Provide the (X, Y) coordinate of the cell's center where the given text is located.  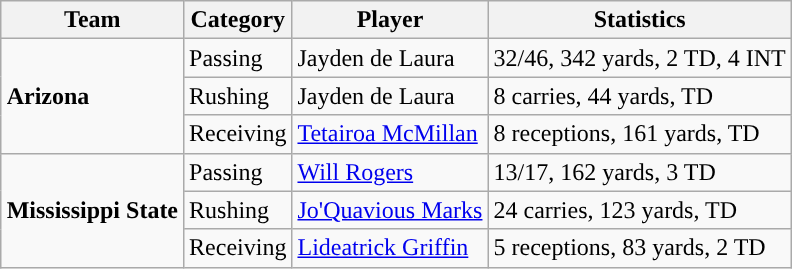
Jo'Quavious Marks (390, 210)
8 carries, 44 yards, TD (640, 96)
8 receptions, 161 yards, TD (640, 134)
24 carries, 123 yards, TD (640, 210)
Mississippi State (92, 210)
Category (238, 20)
Player (390, 20)
Will Rogers (390, 172)
5 receptions, 83 yards, 2 TD (640, 248)
13/17, 162 yards, 3 TD (640, 172)
Statistics (640, 20)
Tetairoa McMillan (390, 134)
Arizona (92, 96)
32/46, 342 yards, 2 TD, 4 INT (640, 58)
Lideatrick Griffin (390, 248)
Team (92, 20)
